Pinpoint the cell where the given text exists, returning its (x, y) midpoint coordinate. 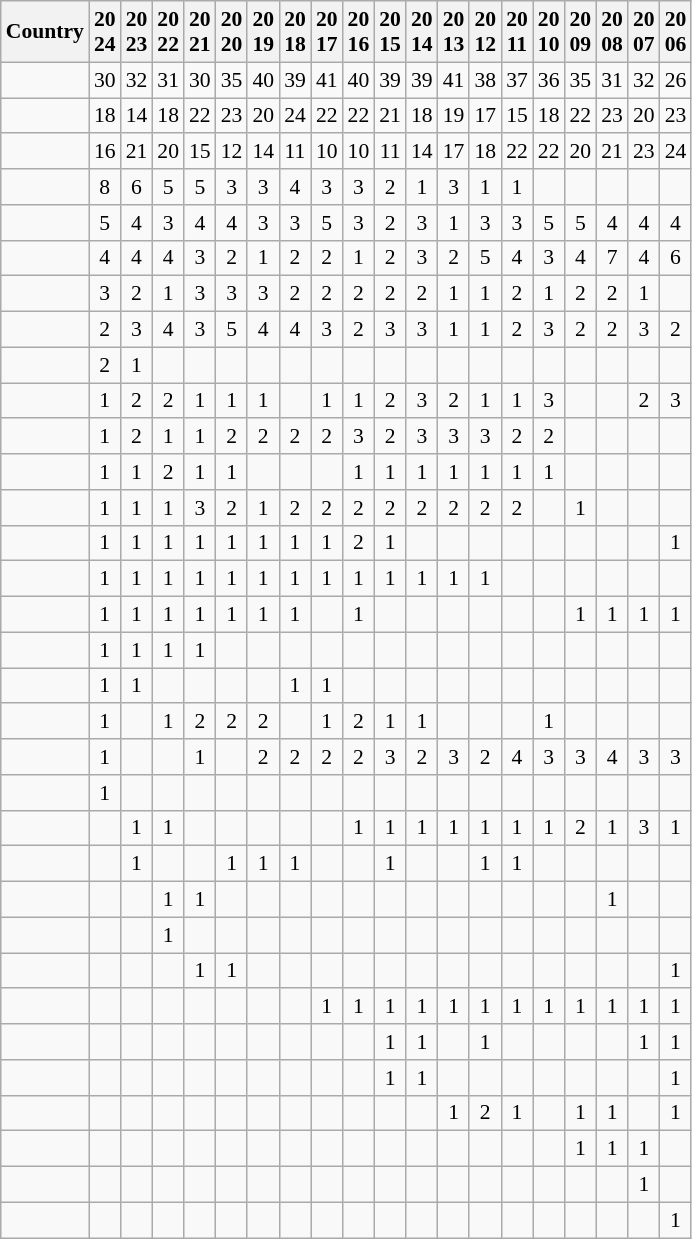
2023 (137, 32)
2007 (644, 32)
38 (485, 80)
36 (549, 80)
2012 (485, 32)
2011 (517, 32)
2009 (581, 32)
2006 (676, 32)
2010 (549, 32)
2019 (263, 32)
2016 (359, 32)
16 (105, 152)
8 (105, 187)
2021 (200, 32)
Country (45, 32)
2015 (390, 32)
37 (517, 80)
2020 (232, 32)
2018 (295, 32)
7 (612, 258)
2024 (105, 32)
19 (454, 116)
2013 (454, 32)
2014 (422, 32)
2017 (327, 32)
2022 (168, 32)
2008 (612, 32)
26 (676, 80)
12 (232, 152)
